From the cell containing the given text, extract its center point as (X, Y) coordinate. 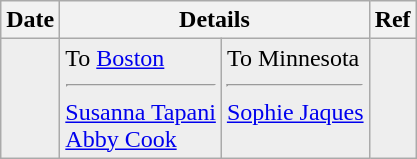
To BostonSusanna TapaniAbby Cook (141, 98)
Details (214, 20)
To MinnesotaSophie Jaques (295, 98)
Ref (392, 20)
Date (30, 20)
